From the cell containing the given text, extract its center point as (x, y) coordinate. 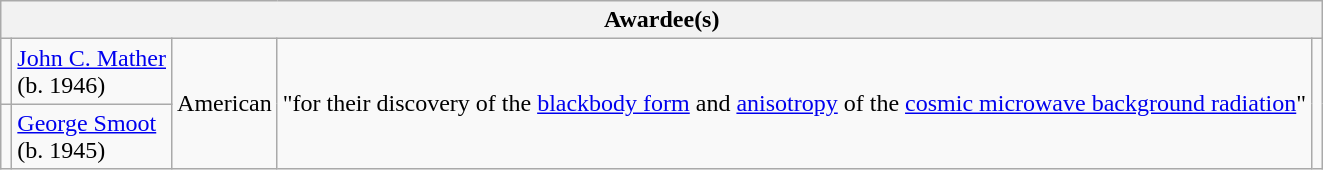
George Smoot(b. 1945) (92, 136)
American (225, 104)
"for their discovery of the blackbody form and anisotropy of the cosmic microwave background radiation" (794, 104)
John C. Mather(b. 1946) (92, 72)
Awardee(s) (662, 20)
